Find where the given text appears and provide that cell's center as [X, Y] coordinate. 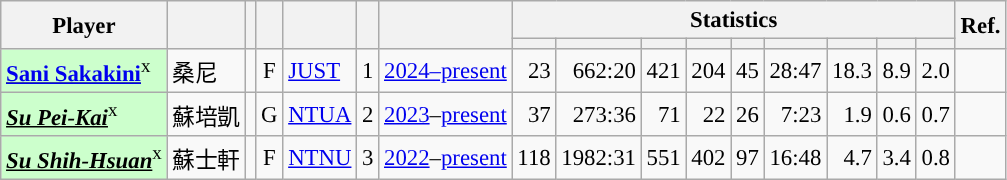
1982:31 [598, 158]
26 [748, 115]
0.8 [936, 158]
3.4 [896, 158]
蘇培凱 [206, 115]
Statistics [734, 20]
NTNU [320, 158]
Su Shih-Hsuanx [84, 158]
4.7 [852, 158]
16:48 [796, 158]
273:36 [598, 115]
Sani Sakakinix [84, 71]
22 [708, 115]
402 [708, 158]
118 [534, 158]
2022–present [446, 158]
Ref. [980, 25]
97 [748, 158]
204 [708, 71]
桑尼 [206, 71]
1 [368, 71]
8.9 [896, 71]
2024–present [446, 71]
3 [368, 158]
2.0 [936, 71]
Su Pei-Kaix [84, 115]
662:20 [598, 71]
2 [368, 115]
0.6 [896, 115]
7:23 [796, 115]
2023–present [446, 115]
45 [748, 71]
G [270, 115]
71 [664, 115]
28:47 [796, 71]
37 [534, 115]
23 [534, 71]
Player [84, 25]
蘇士軒 [206, 158]
18.3 [852, 71]
JUST [320, 71]
0.7 [936, 115]
NTUA [320, 115]
421 [664, 71]
1.9 [852, 115]
551 [664, 158]
